Provide the [X, Y] coordinate of the cell's center where the given text is located.  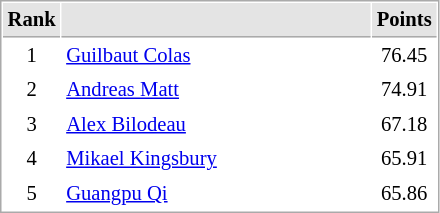
2 [32, 90]
67.18 [404, 124]
Alex Bilodeau [216, 124]
Andreas Matt [216, 90]
65.86 [404, 194]
Points [404, 20]
76.45 [404, 56]
Rank [32, 20]
65.91 [404, 158]
Guilbaut Colas [216, 56]
4 [32, 158]
5 [32, 194]
1 [32, 56]
3 [32, 124]
74.91 [404, 90]
Guangpu Qi [216, 194]
Mikael Kingsbury [216, 158]
